Provide the [x, y] coordinate of the cell's center where the given text is located.  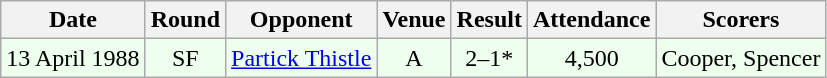
13 April 1988 [73, 58]
A [414, 58]
2–1* [489, 58]
SF [185, 58]
Opponent [302, 20]
Venue [414, 20]
Attendance [591, 20]
Result [489, 20]
Partick Thistle [302, 58]
Round [185, 20]
Scorers [741, 20]
Date [73, 20]
4,500 [591, 58]
Cooper, Spencer [741, 58]
